From the cell containing the given text, extract its center point as (X, Y) coordinate. 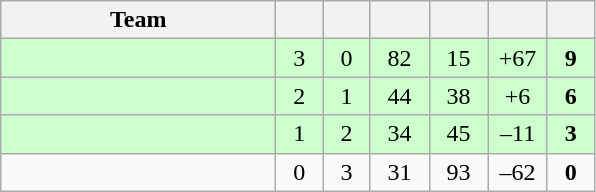
6 (570, 96)
38 (458, 96)
Team (138, 20)
45 (458, 134)
93 (458, 172)
+6 (518, 96)
15 (458, 58)
44 (400, 96)
34 (400, 134)
–62 (518, 172)
31 (400, 172)
+67 (518, 58)
82 (400, 58)
9 (570, 58)
–11 (518, 134)
